Provide the [x, y] coordinate of the cell's center where the given text is located.  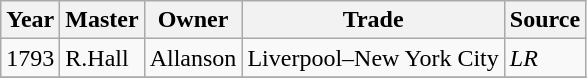
LR [544, 58]
R.Hall [102, 58]
Trade [373, 20]
Year [30, 20]
1793 [30, 58]
Owner [193, 20]
Master [102, 20]
Source [544, 20]
Allanson [193, 58]
Liverpool–New York City [373, 58]
